Extract the [x, y] coordinate from the center of the cell holding the provided text.  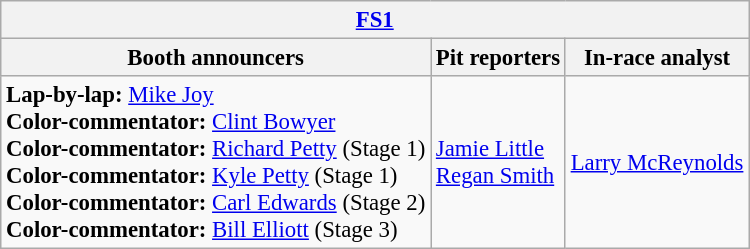
Larry McReynolds [656, 162]
Jamie LittleRegan Smith [498, 162]
FS1 [375, 20]
Booth announcers [216, 58]
In-race analyst [656, 58]
Pit reporters [498, 58]
